For the text-containing cell, return its midpoint in [X, Y] coordinate format. 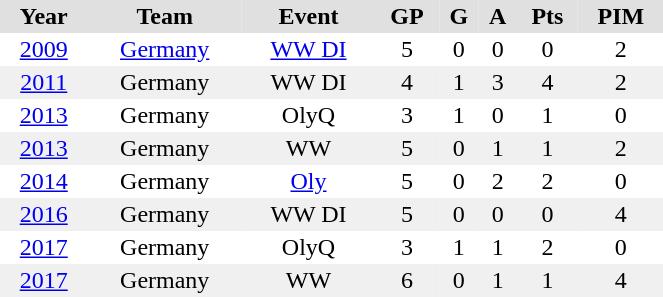
G [459, 16]
Team [164, 16]
Year [44, 16]
Event [308, 16]
2014 [44, 182]
PIM [620, 16]
A [498, 16]
2016 [44, 214]
Pts [548, 16]
GP [407, 16]
2009 [44, 50]
6 [407, 280]
Oly [308, 182]
2011 [44, 82]
